Pinpoint the cell where the given text exists, returning its (x, y) midpoint coordinate. 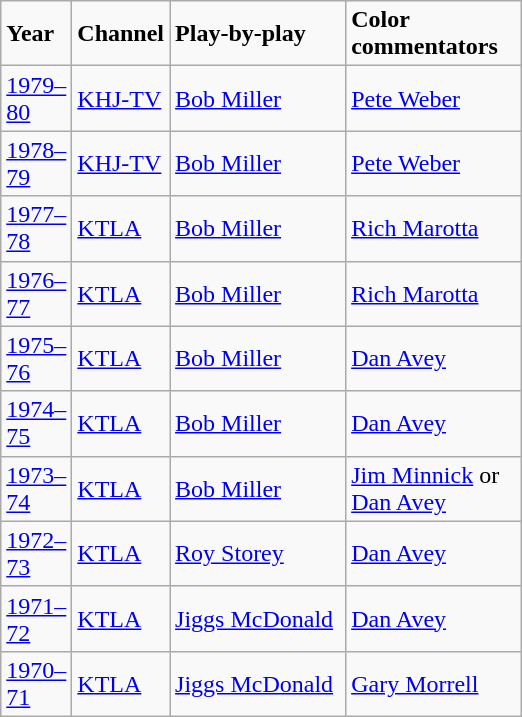
Year (36, 34)
1974–75 (36, 424)
1971–72 (36, 618)
1977–78 (36, 228)
1978–79 (36, 164)
Color commentators (434, 34)
1972–73 (36, 554)
1973–74 (36, 488)
Roy Storey (258, 554)
1979–80 (36, 98)
1975–76 (36, 358)
Channel (121, 34)
Play-by-play (258, 34)
Jim Minnick or Dan Avey (434, 488)
1976–77 (36, 294)
Gary Morrell (434, 684)
1970–71 (36, 684)
